Scan for the cell matching the given text and deliver its [X, Y] coordinate at center. 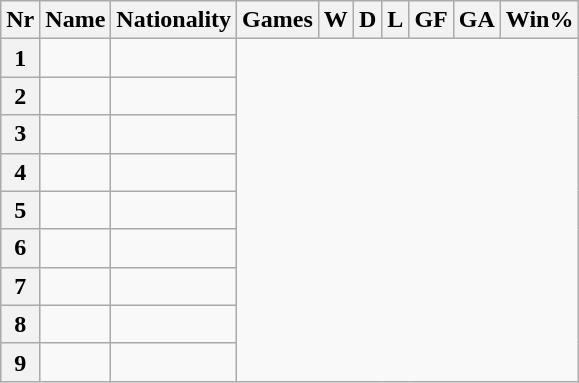
4 [20, 172]
Nationality [174, 20]
L [396, 20]
6 [20, 248]
D [367, 20]
Nr [20, 20]
Games [278, 20]
GF [431, 20]
W [336, 20]
GA [476, 20]
Name [76, 20]
Win% [540, 20]
5 [20, 210]
3 [20, 134]
8 [20, 324]
9 [20, 362]
2 [20, 96]
7 [20, 286]
1 [20, 58]
